Extract the [X, Y] coordinate from the center of the cell holding the provided text.  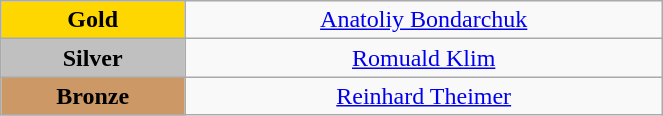
Gold [93, 20]
Anatoliy Bondarchuk [424, 20]
Bronze [93, 96]
Romuald Klim [424, 58]
Silver [93, 58]
Reinhard Theimer [424, 96]
